Return the [x, y] coordinate for the center point of the cell that contains the specified text.  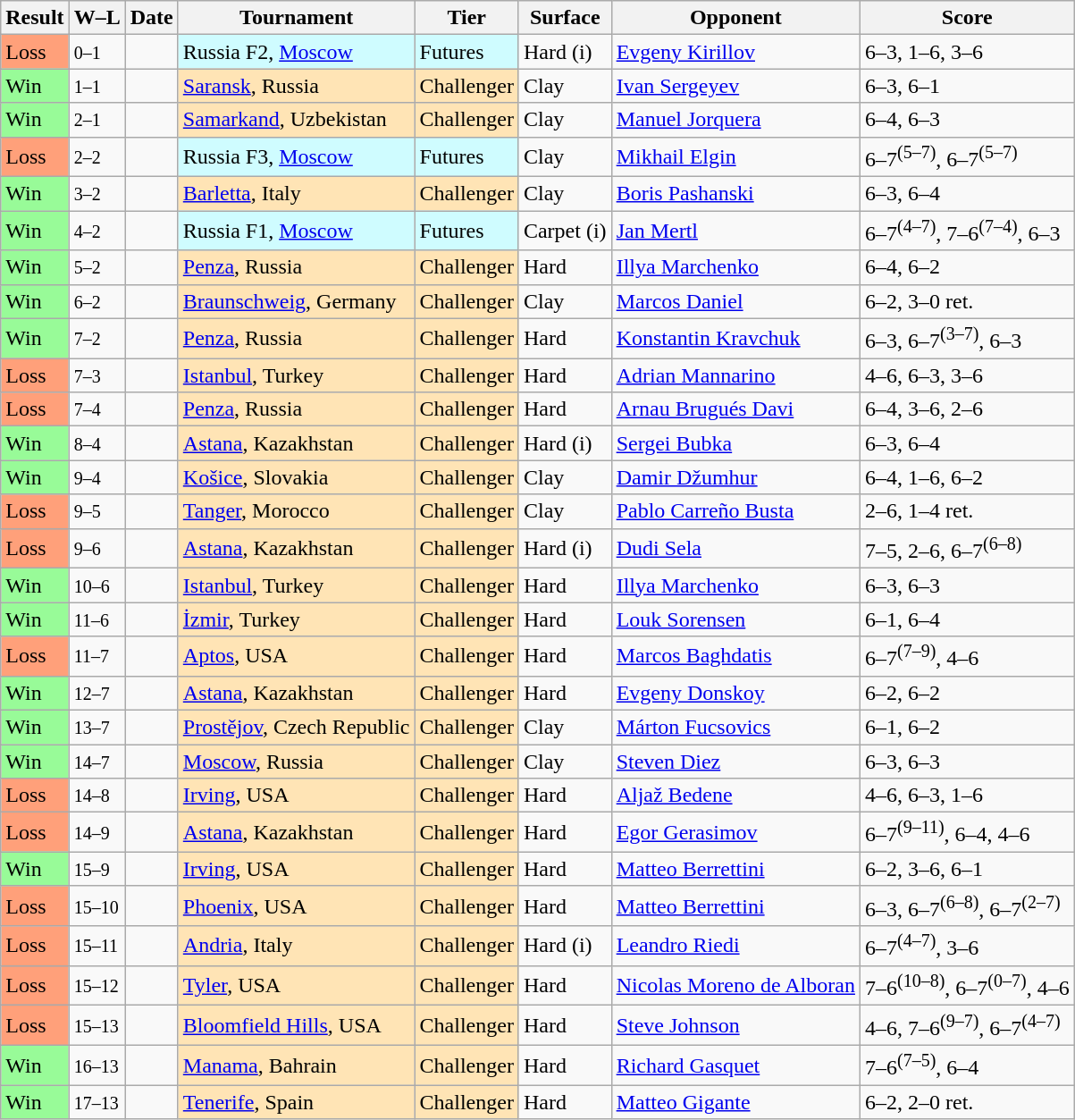
Bloomfield Hills, USA [297, 1026]
7–2 [97, 338]
15–10 [97, 906]
Manuel Jorquera [735, 120]
12–7 [97, 693]
Russia F2, Moscow [297, 52]
14–9 [97, 833]
6–3, 6–7(3–7), 6–3 [967, 338]
9–6 [97, 549]
4–6, 6–3, 1–6 [967, 796]
6–4, 1–6, 6–2 [967, 477]
Evgeny Donskoy [735, 693]
Nicolas Moreno de Alboran [735, 985]
6–3, 1–6, 3–6 [967, 52]
0–1 [97, 52]
4–6, 7–6(9–7), 6–7(4–7) [967, 1026]
İzmir, Turkey [297, 619]
6–4, 3–6, 2–6 [967, 409]
Tanger, Morocco [297, 511]
Sergei Bubka [735, 443]
Márton Fucsovics [735, 727]
Aljaž Bedene [735, 796]
2–2 [97, 157]
4–6, 6–3, 3–6 [967, 375]
3–2 [97, 194]
6–2, 6–2 [967, 693]
5–2 [97, 267]
Tenerife, Spain [297, 1102]
7–6(7–5), 6–4 [967, 1065]
7–4 [97, 409]
7–3 [97, 375]
Andria, Italy [297, 946]
11–7 [97, 656]
14–7 [97, 762]
Tyler, USA [297, 985]
Braunschweig, Germany [297, 301]
15–9 [97, 869]
Russia F1, Moscow [297, 231]
Date [152, 18]
6–7(7–9), 4–6 [967, 656]
6–2, 2–0 ret. [967, 1102]
W–L [97, 18]
Konstantin Kravchuk [735, 338]
11–6 [97, 619]
Adrian Mannarino [735, 375]
6–3, 6–7(6–8), 6–7(2–7) [967, 906]
17–13 [97, 1102]
8–4 [97, 443]
Jan Mertl [735, 231]
Steven Diez [735, 762]
Marcos Daniel [735, 301]
15–12 [97, 985]
6–7(5–7), 6–7(5–7) [967, 157]
6–1, 6–4 [967, 619]
7–5, 2–6, 6–7(6–8) [967, 549]
15–13 [97, 1026]
Dudi Sela [735, 549]
Damir Džumhur [735, 477]
Louk Sorensen [735, 619]
6–7(9–11), 6–4, 4–6 [967, 833]
9–4 [97, 477]
Ivan Sergeyev [735, 86]
14–8 [97, 796]
Pablo Carreño Busta [735, 511]
Boris Pashanski [735, 194]
10–6 [97, 585]
13–7 [97, 727]
Phoenix, USA [297, 906]
9–5 [97, 511]
Result [35, 18]
6–1, 6–2 [967, 727]
2–6, 1–4 ret. [967, 511]
Aptos, USA [297, 656]
Mikhail Elgin [735, 157]
Opponent [735, 18]
6–2, 3–6, 6–1 [967, 869]
Samarkand, Uzbekistan [297, 120]
6–7(4–7), 3–6 [967, 946]
15–11 [97, 946]
Tournament [297, 18]
Carpet (i) [565, 231]
Saransk, Russia [297, 86]
Manama, Bahrain [297, 1065]
Russia F3, Moscow [297, 157]
Tier [466, 18]
4–2 [97, 231]
Marcos Baghdatis [735, 656]
Score [967, 18]
16–13 [97, 1065]
Prostějov, Czech Republic [297, 727]
Egor Gerasimov [735, 833]
6–2, 3–0 ret. [967, 301]
6–7(4–7), 7–6(7–4), 6–3 [967, 231]
Barletta, Italy [297, 194]
6–2 [97, 301]
7–6(10–8), 6–7(0–7), 4–6 [967, 985]
Evgeny Kirillov [735, 52]
Surface [565, 18]
6–4, 6–3 [967, 120]
1–1 [97, 86]
6–4, 6–2 [967, 267]
Arnau Brugués Davi [735, 409]
Matteo Gigante [735, 1102]
6–3, 6–1 [967, 86]
2–1 [97, 120]
Steve Johnson [735, 1026]
Košice, Slovakia [297, 477]
Leandro Riedi [735, 946]
Richard Gasquet [735, 1065]
Moscow, Russia [297, 762]
